Extract the [X, Y] coordinate from the center of the cell holding the provided text.  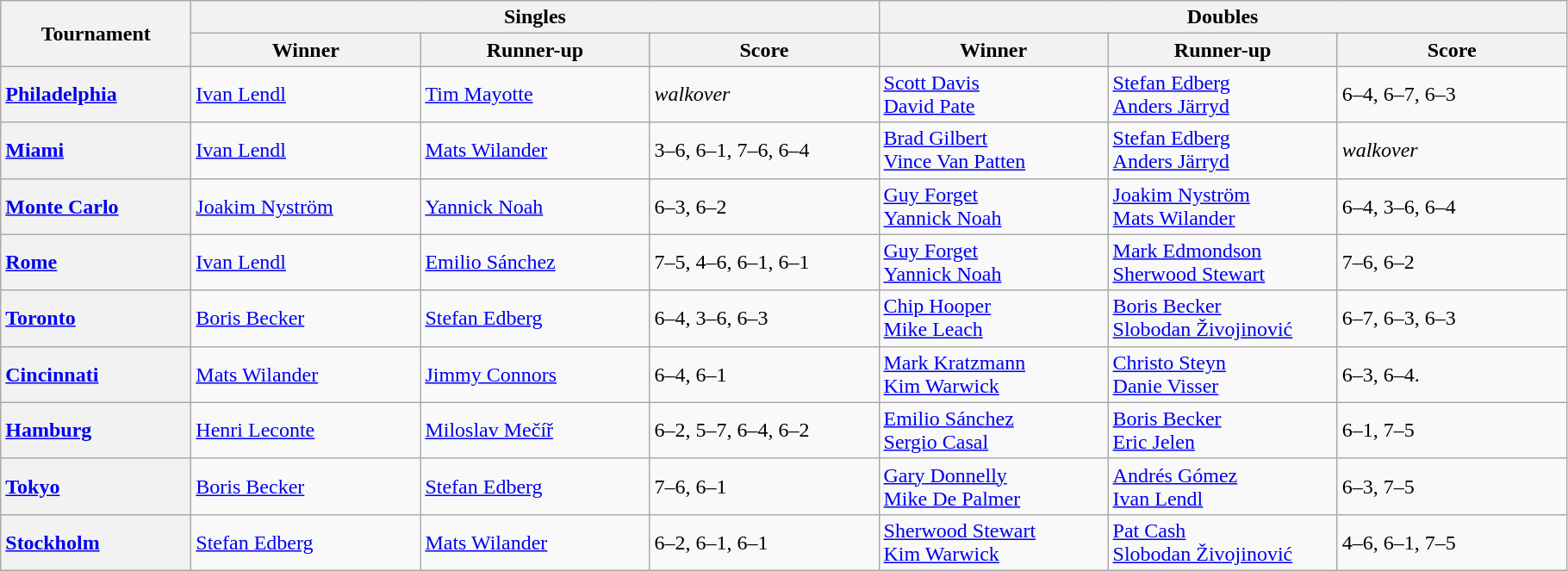
Joakim Nyström Mats Wilander [1223, 207]
7–6, 6–1 [764, 486]
Scott Davis David Pate [993, 95]
Doubles [1223, 17]
Monte Carlo [96, 207]
6–3, 7–5 [1452, 486]
Pat Cash Slobodan Živojinović [1223, 543]
Jimmy Connors [535, 374]
Miami [96, 150]
Stockholm [96, 543]
6–3, 6–4. [1452, 374]
Mark Kratzmann Kim Warwick [993, 374]
Gary Donnelly Mike De Palmer [993, 486]
6–4, 3–6, 6–3 [764, 319]
6–1, 7–5 [1452, 431]
Tim Mayotte [535, 95]
Henri Leconte [306, 431]
6–4, 6–7, 6–3 [1452, 95]
6–3, 6–2 [764, 207]
Rome [96, 262]
6–2, 6–1, 6–1 [764, 543]
Emilio Sánchez Sergio Casal [993, 431]
Boris Becker Slobodan Živojinović [1223, 319]
Singles [535, 17]
6–4, 3–6, 6–4 [1452, 207]
Andrés Gómez Ivan Lendl [1223, 486]
Hamburg [96, 431]
Tokyo [96, 486]
3–6, 6–1, 7–6, 6–4 [764, 150]
7–5, 4–6, 6–1, 6–1 [764, 262]
Philadelphia [96, 95]
Cincinnati [96, 374]
Mark Edmondson Sherwood Stewart [1223, 262]
Yannick Noah [535, 207]
6–4, 6–1 [764, 374]
Christo Steyn Danie Visser [1223, 374]
4–6, 6–1, 7–5 [1452, 543]
Emilio Sánchez [535, 262]
6–7, 6–3, 6–3 [1452, 319]
7–6, 6–2 [1452, 262]
Tournament [96, 34]
Sherwood Stewart Kim Warwick [993, 543]
Joakim Nyström [306, 207]
Miloslav Mečíř [535, 431]
Boris Becker Eric Jelen [1223, 431]
Toronto [96, 319]
Brad Gilbert Vince Van Patten [993, 150]
Chip Hooper Mike Leach [993, 319]
6–2, 5–7, 6–4, 6–2 [764, 431]
